Capture the cell that displays the provided text and extract its (x, y) central coordinate. 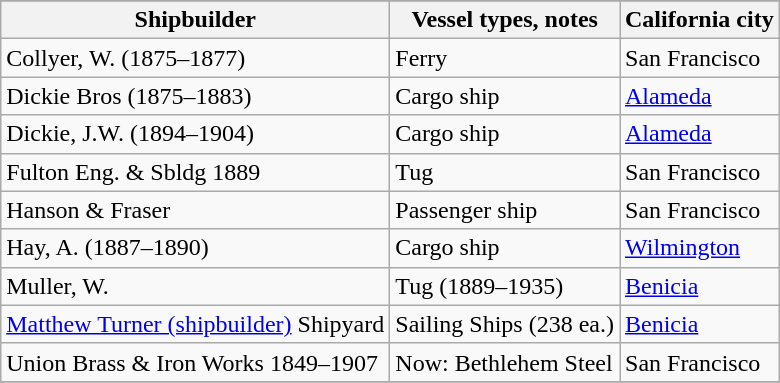
California city (700, 20)
Passenger ship (505, 210)
Collyer, W. (1875–1877) (196, 58)
Fulton Eng. & Sbldg 1889 (196, 172)
Shipbuilder (196, 20)
Union Brass & Iron Works 1849–1907 (196, 362)
Dickie Bros (1875–1883) (196, 96)
Sailing Ships (238 ea.) (505, 324)
Hay, A. (1887–1890) (196, 248)
Wilmington (700, 248)
Hanson & Fraser (196, 210)
Muller, W. (196, 286)
Matthew Turner (shipbuilder) Shipyard (196, 324)
Tug (1889–1935) (505, 286)
Tug (505, 172)
Ferry (505, 58)
Vessel types, notes (505, 20)
Now: Bethlehem Steel (505, 362)
Dickie, J.W. (1894–1904) (196, 134)
